Capture the cell that displays the provided text and extract its [x, y] central coordinate. 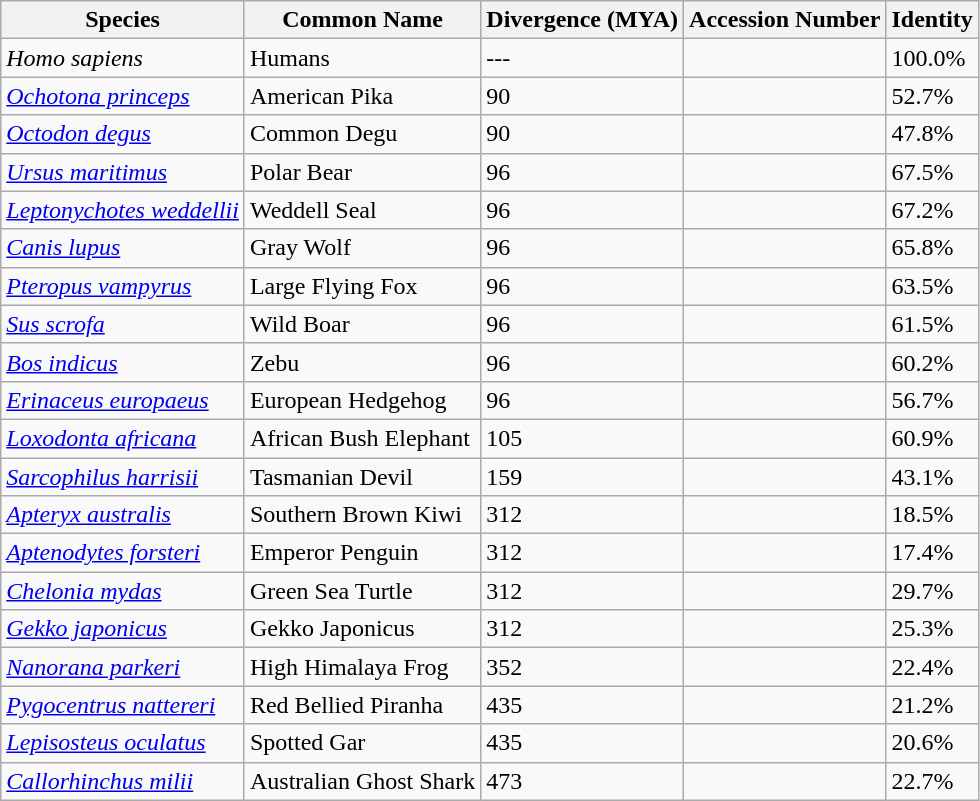
Aptenodytes forsteri [123, 553]
60.2% [932, 362]
Pygocentrus nattereri [123, 705]
Accession Number [785, 20]
47.8% [932, 134]
22.7% [932, 781]
American Pika [362, 96]
Large Flying Fox [362, 286]
Polar Bear [362, 172]
29.7% [932, 591]
22.4% [932, 667]
--- [582, 58]
Homo sapiens [123, 58]
21.2% [932, 705]
65.8% [932, 248]
Red Bellied Piranha [362, 705]
Species [123, 20]
Leptonychotes weddellii [123, 210]
Green Sea Turtle [362, 591]
Weddell Seal [362, 210]
Emperor Penguin [362, 553]
Common Name [362, 20]
Identity [932, 20]
25.3% [932, 629]
Divergence (MYA) [582, 20]
Lepisosteus oculatus [123, 743]
High Himalaya Frog [362, 667]
159 [582, 477]
17.4% [932, 553]
63.5% [932, 286]
Chelonia mydas [123, 591]
52.7% [932, 96]
Australian Ghost Shark [362, 781]
61.5% [932, 324]
Octodon degus [123, 134]
European Hedgehog [362, 400]
Ochotona princeps [123, 96]
Humans [362, 58]
Gekko japonicus [123, 629]
Sarcophilus harrisii [123, 477]
Zebu [362, 362]
60.9% [932, 438]
Gekko Japonicus [362, 629]
18.5% [932, 515]
Canis lupus [123, 248]
Apteryx australis [123, 515]
Common Degu [362, 134]
56.7% [932, 400]
473 [582, 781]
Pteropus vampyrus [123, 286]
African Bush Elephant [362, 438]
Loxodonta africana [123, 438]
Spotted Gar [362, 743]
352 [582, 667]
Ursus maritimus [123, 172]
Nanorana parkeri [123, 667]
Gray Wolf [362, 248]
Bos indicus [123, 362]
67.5% [932, 172]
Callorhinchus milii [123, 781]
Tasmanian Devil [362, 477]
100.0% [932, 58]
Sus scrofa [123, 324]
43.1% [932, 477]
67.2% [932, 210]
Southern Brown Kiwi [362, 515]
105 [582, 438]
Erinaceus europaeus [123, 400]
Wild Boar [362, 324]
20.6% [932, 743]
